Return the (x, y) coordinate for the center point of the cell that contains the specified text.  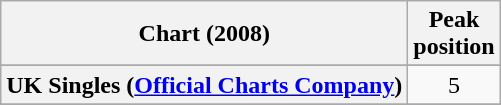
Chart (2008) (204, 34)
UK Singles (Official Charts Company) (204, 85)
5 (454, 85)
Peakposition (454, 34)
